Return the [X, Y] coordinate for the center point of the cell that contains the specified text.  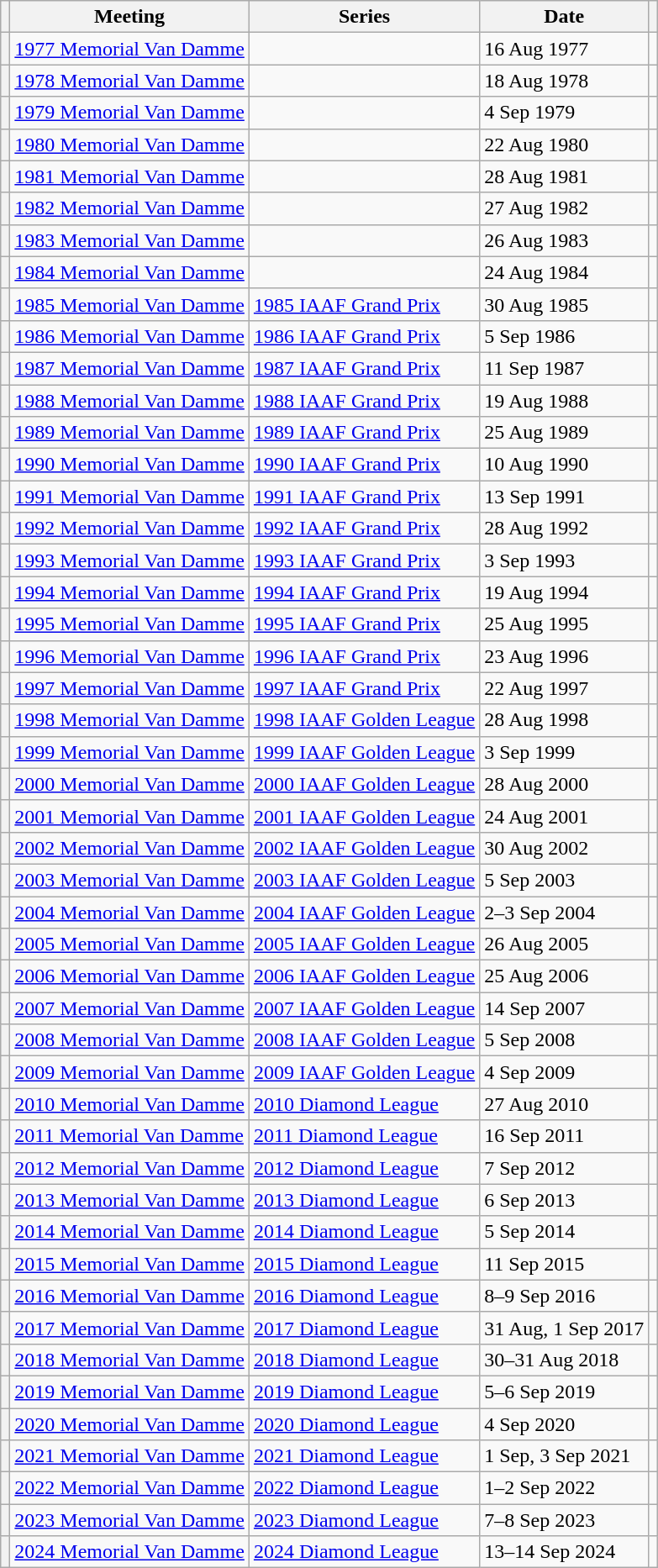
2011 Diamond League [364, 1136]
1–2 Sep 2022 [565, 1488]
2009 Memorial Van Damme [129, 1072]
2007 Memorial Van Damme [129, 1008]
10 Aug 1990 [565, 465]
2014 Diamond League [364, 1232]
26 Aug 1983 [565, 240]
1980 Memorial Van Damme [129, 145]
2001 Memorial Van Damme [129, 816]
1988 IAAF Grand Prix [364, 401]
1981 Memorial Van Damme [129, 176]
13–14 Sep 2024 [565, 1552]
1979 Memorial Van Damme [129, 113]
2006 Memorial Van Damme [129, 976]
2005 Memorial Van Damme [129, 944]
13 Sep 1991 [565, 497]
1986 Memorial Van Damme [129, 336]
2009 IAAF Golden League [364, 1072]
2014 Memorial Van Damme [129, 1232]
30–31 Aug 2018 [565, 1360]
1989 Memorial Van Damme [129, 433]
4 Sep 2020 [565, 1424]
4 Sep 2009 [565, 1072]
19 Aug 1994 [565, 592]
1999 IAAF Golden League [364, 752]
1997 IAAF Grand Prix [364, 688]
2015 Diamond League [364, 1264]
25 Aug 1995 [565, 624]
5 Sep 1986 [565, 336]
4 Sep 1979 [565, 113]
1977 Memorial Van Damme [129, 49]
2–3 Sep 2004 [565, 912]
1984 Memorial Van Damme [129, 272]
2024 Diamond League [364, 1552]
2004 IAAF Golden League [364, 912]
1990 IAAF Grand Prix [364, 465]
2019 Diamond League [364, 1392]
16 Aug 1977 [565, 49]
1985 Memorial Van Damme [129, 304]
27 Aug 2010 [565, 1104]
1996 Memorial Van Damme [129, 656]
5 Sep 2008 [565, 1040]
3 Sep 1999 [565, 752]
27 Aug 1982 [565, 208]
23 Aug 1996 [565, 656]
16 Sep 2011 [565, 1136]
2017 Diamond League [364, 1328]
1982 Memorial Van Damme [129, 208]
1995 Memorial Van Damme [129, 624]
6 Sep 2013 [565, 1200]
2023 Diamond League [364, 1520]
1986 IAAF Grand Prix [364, 336]
1987 Memorial Van Damme [129, 368]
2018 Diamond League [364, 1360]
1983 Memorial Van Damme [129, 240]
2013 Memorial Van Damme [129, 1200]
1993 Memorial Van Damme [129, 560]
2017 Memorial Van Damme [129, 1328]
Meeting [129, 17]
2012 Memorial Van Damme [129, 1168]
1978 Memorial Van Damme [129, 81]
Series [364, 17]
30 Aug 1985 [565, 304]
2002 IAAF Golden League [364, 848]
1995 IAAF Grand Prix [364, 624]
24 Aug 1984 [565, 272]
2000 IAAF Golden League [364, 784]
28 Aug 1992 [565, 529]
2022 Diamond League [364, 1488]
1988 Memorial Van Damme [129, 401]
1991 Memorial Van Damme [129, 497]
5 Sep 2014 [565, 1232]
2007 IAAF Golden League [364, 1008]
2002 Memorial Van Damme [129, 848]
11 Sep 2015 [565, 1264]
7–8 Sep 2023 [565, 1520]
25 Aug 1989 [565, 433]
25 Aug 2006 [565, 976]
30 Aug 2002 [565, 848]
2016 Diamond League [364, 1296]
3 Sep 1993 [565, 560]
1998 IAAF Golden League [364, 720]
28 Aug 1981 [565, 176]
2008 Memorial Van Damme [129, 1040]
1999 Memorial Van Damme [129, 752]
2011 Memorial Van Damme [129, 1136]
2018 Memorial Van Damme [129, 1360]
Date [565, 17]
1997 Memorial Van Damme [129, 688]
5 Sep 2003 [565, 880]
2016 Memorial Van Damme [129, 1296]
1994 IAAF Grand Prix [364, 592]
18 Aug 1978 [565, 81]
24 Aug 2001 [565, 816]
28 Aug 1998 [565, 720]
2001 IAAF Golden League [364, 816]
1996 IAAF Grand Prix [364, 656]
5–6 Sep 2019 [565, 1392]
2004 Memorial Van Damme [129, 912]
14 Sep 2007 [565, 1008]
1992 Memorial Van Damme [129, 529]
1990 Memorial Van Damme [129, 465]
2005 IAAF Golden League [364, 944]
2006 IAAF Golden League [364, 976]
2000 Memorial Van Damme [129, 784]
26 Aug 2005 [565, 944]
2015 Memorial Van Damme [129, 1264]
7 Sep 2012 [565, 1168]
2024 Memorial Van Damme [129, 1552]
2008 IAAF Golden League [364, 1040]
2022 Memorial Van Damme [129, 1488]
2023 Memorial Van Damme [129, 1520]
2010 Diamond League [364, 1104]
2012 Diamond League [364, 1168]
1991 IAAF Grand Prix [364, 497]
2003 Memorial Van Damme [129, 880]
1998 Memorial Van Damme [129, 720]
31 Aug, 1 Sep 2017 [565, 1328]
1 Sep, 3 Sep 2021 [565, 1456]
1985 IAAF Grand Prix [364, 304]
22 Aug 1980 [565, 145]
2020 Diamond League [364, 1424]
1987 IAAF Grand Prix [364, 368]
2021 Diamond League [364, 1456]
1989 IAAF Grand Prix [364, 433]
28 Aug 2000 [565, 784]
2013 Diamond League [364, 1200]
2003 IAAF Golden League [364, 880]
22 Aug 1997 [565, 688]
2021 Memorial Van Damme [129, 1456]
2019 Memorial Van Damme [129, 1392]
2020 Memorial Van Damme [129, 1424]
11 Sep 1987 [565, 368]
8–9 Sep 2016 [565, 1296]
19 Aug 1988 [565, 401]
1994 Memorial Van Damme [129, 592]
1992 IAAF Grand Prix [364, 529]
2010 Memorial Van Damme [129, 1104]
1993 IAAF Grand Prix [364, 560]
